Locate the cell with the specified text and output its (x, y) center coordinate. 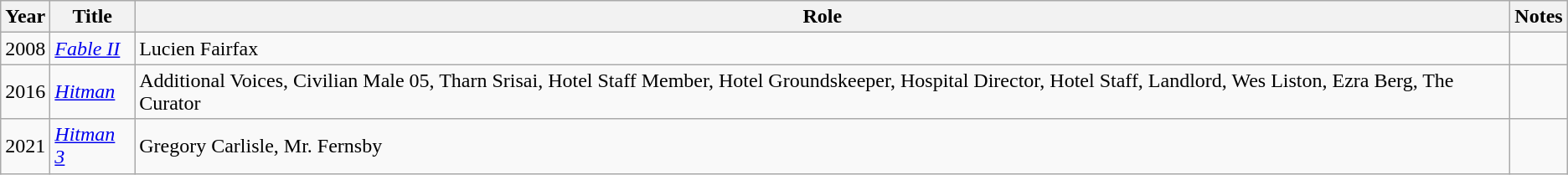
2021 (25, 146)
Year (25, 17)
Fable II (92, 49)
2008 (25, 49)
Hitman (92, 92)
2016 (25, 92)
Lucien Fairfax (823, 49)
Title (92, 17)
Hitman 3 (92, 146)
Gregory Carlisle, Mr. Fernsby (823, 146)
Role (823, 17)
Notes (1539, 17)
